Search for the cell housing the specified text and yield its [X, Y] center coordinate. 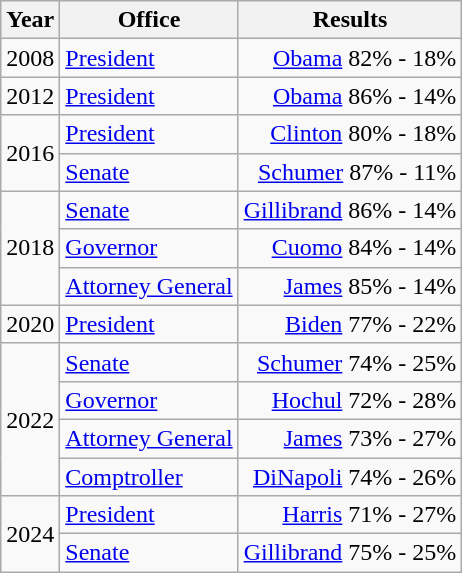
2016 [30, 153]
Gillibrand 86% - 14% [350, 210]
Year [30, 20]
Clinton 80% - 18% [350, 134]
Comptroller [149, 477]
Office [149, 20]
2008 [30, 58]
Results [350, 20]
Schumer 74% - 25% [350, 362]
2022 [30, 419]
Hochul 72% - 28% [350, 400]
2018 [30, 248]
DiNapoli 74% - 26% [350, 477]
2024 [30, 534]
2020 [30, 324]
2012 [30, 96]
Biden 77% - 22% [350, 324]
Schumer 87% - 11% [350, 172]
Obama 82% - 18% [350, 58]
James 73% - 27% [350, 438]
James 85% - 14% [350, 286]
Cuomo 84% - 14% [350, 248]
Harris 71% - 27% [350, 515]
Obama 86% - 14% [350, 96]
Gillibrand 75% - 25% [350, 553]
